Identify which cell holds the provided text, then report its [x, y] central coordinate. 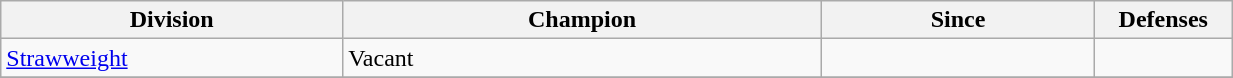
Vacant [582, 58]
Strawweight [172, 58]
Champion [582, 20]
Since [958, 20]
Division [172, 20]
Defenses [1164, 20]
